Output the [x, y] coordinate of the center of the cell containing the given text.  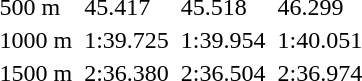
1:39.954 [223, 40]
1:39.725 [127, 40]
